Find where the given text appears and provide that cell's center as [X, Y] coordinate. 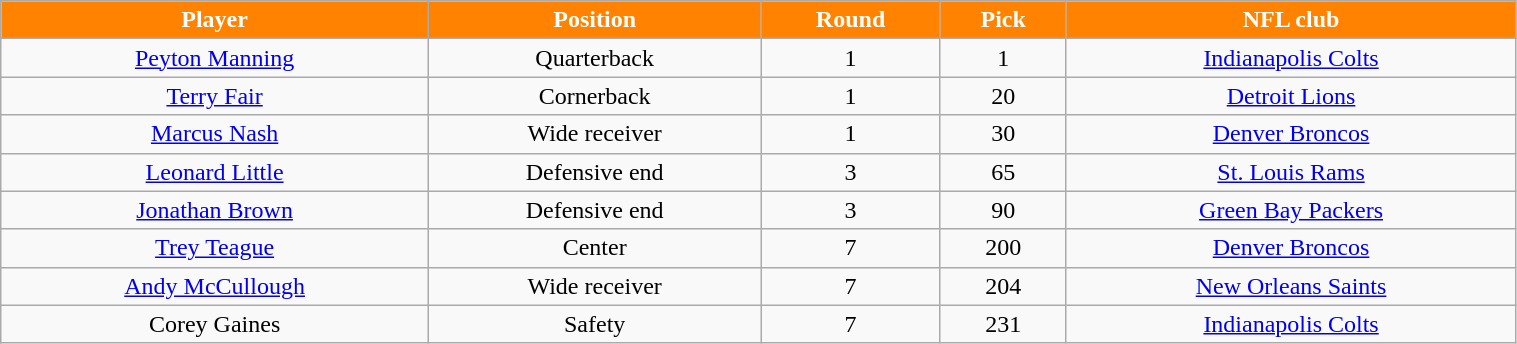
St. Louis Rams [1291, 172]
Cornerback [594, 96]
Trey Teague [215, 248]
Andy McCullough [215, 286]
Position [594, 20]
New Orleans Saints [1291, 286]
Center [594, 248]
Detroit Lions [1291, 96]
200 [1003, 248]
Quarterback [594, 58]
NFL club [1291, 20]
30 [1003, 134]
90 [1003, 210]
Round [850, 20]
20 [1003, 96]
Pick [1003, 20]
Leonard Little [215, 172]
Safety [594, 324]
Marcus Nash [215, 134]
Terry Fair [215, 96]
Green Bay Packers [1291, 210]
Jonathan Brown [215, 210]
Corey Gaines [215, 324]
204 [1003, 286]
Player [215, 20]
Peyton Manning [215, 58]
231 [1003, 324]
65 [1003, 172]
